Locate the cell with the specified text and output its [X, Y] center coordinate. 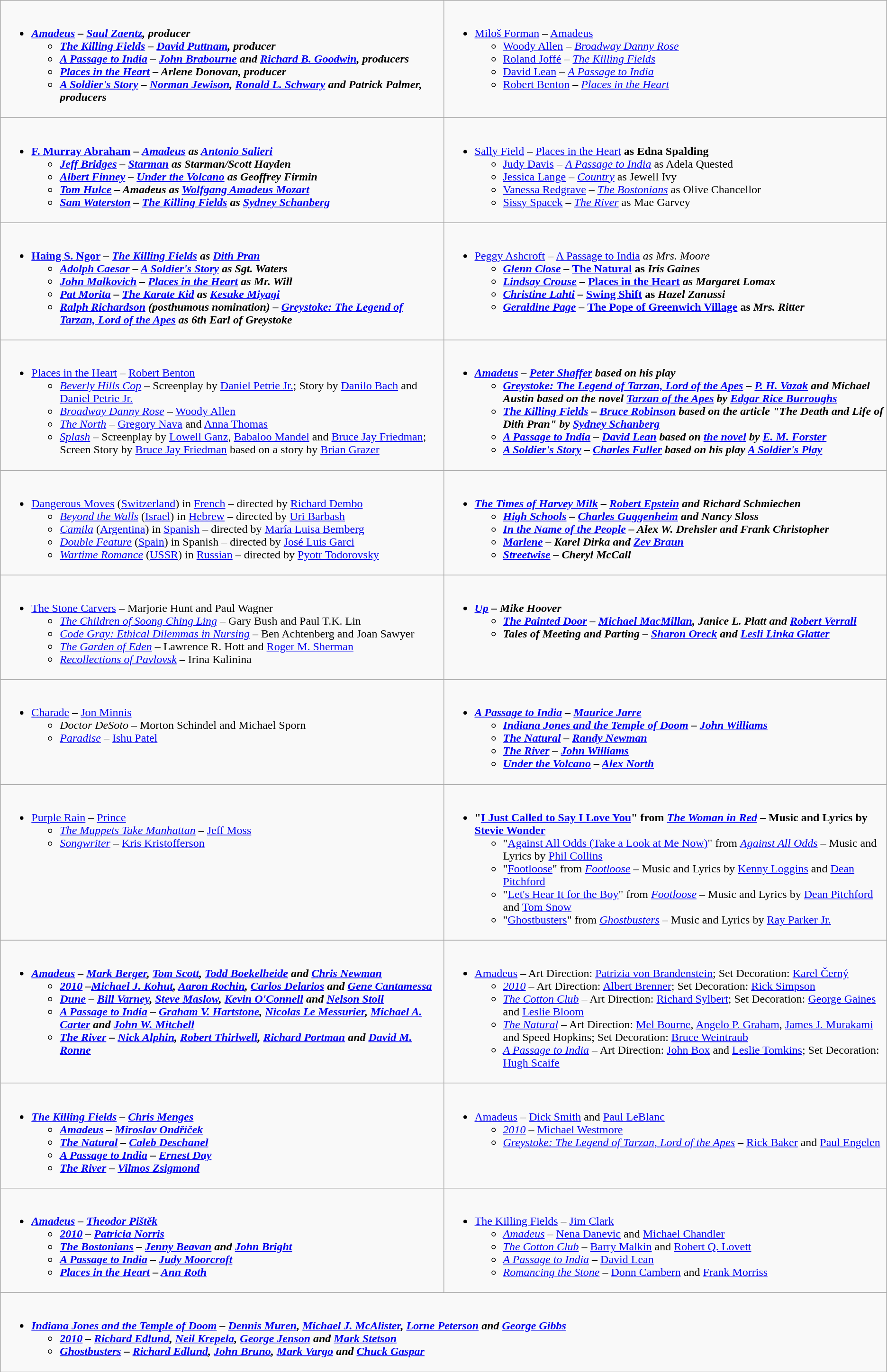
Amadeus – Dick Smith and Paul LeBlanc2010 – Michael WestmoreGreystoke: The Legend of Tarzan, Lord of the Apes – Rick Baker and Paul Engelen [665, 1136]
Charade – Jon MinnisDoctor DeSoto – Morton Schindel and Michael SpornParadise – Ishu Patel [222, 732]
Purple Rain – PrinceThe Muppets Take Manhattan – Jeff MossSongwriter – Kris Kristofferson [222, 862]
The Killing Fields – Chris MengesAmadeus – Miroslav OndříčekThe Natural – Caleb DeschanelA Passage to India – Ernest DayThe River – Vilmos Zsigmond [222, 1136]
